Extract the [X, Y] coordinate from the center of the cell holding the provided text.  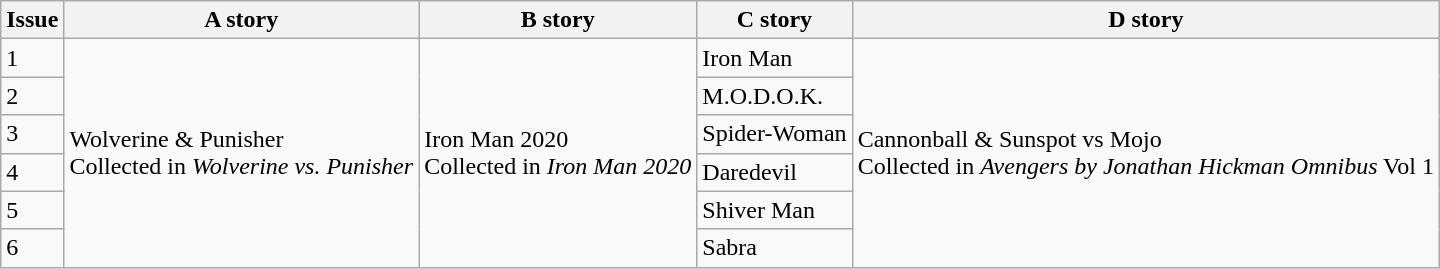
1 [32, 58]
M.O.D.O.K. [774, 96]
A story [242, 20]
D story [1146, 20]
Sabra [774, 248]
Cannonball & Sunspot vs MojoCollected in Avengers by Jonathan Hickman Omnibus Vol 1 [1146, 153]
Wolverine & PunisherCollected in Wolverine vs. Punisher [242, 153]
Daredevil [774, 172]
Spider-Woman [774, 134]
Issue [32, 20]
Shiver Man [774, 210]
C story [774, 20]
Iron Man [774, 58]
6 [32, 248]
2 [32, 96]
4 [32, 172]
Iron Man 2020Collected in Iron Man 2020 [558, 153]
5 [32, 210]
B story [558, 20]
3 [32, 134]
